Capture the cell that displays the provided text and extract its [X, Y] central coordinate. 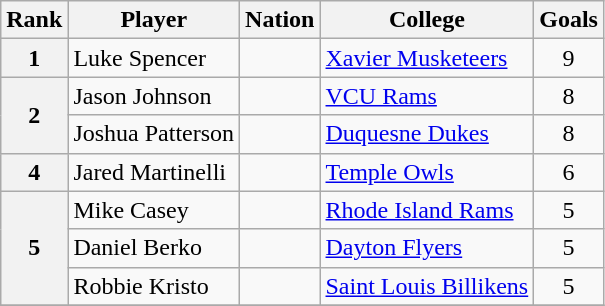
Joshua Patterson [154, 134]
Dayton Flyers [427, 248]
Player [154, 20]
Jared Martinelli [154, 172]
Goals [569, 20]
Robbie Kristo [154, 286]
Duquesne Dukes [427, 134]
College [427, 20]
1 [34, 58]
Saint Louis Billikens [427, 286]
VCU Rams [427, 96]
Temple Owls [427, 172]
Rhode Island Rams [427, 210]
9 [569, 58]
4 [34, 172]
Luke Spencer [154, 58]
Rank [34, 20]
Daniel Berko [154, 248]
2 [34, 115]
Jason Johnson [154, 96]
Mike Casey [154, 210]
Xavier Musketeers [427, 58]
Nation [280, 20]
6 [569, 172]
